Return the [X, Y] coordinate for the center point of the cell that contains the specified text.  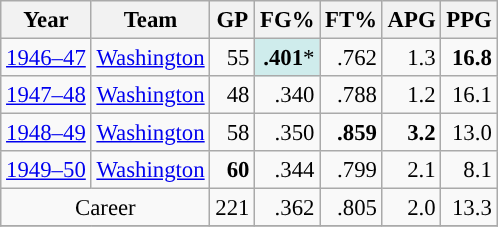
.344 [288, 170]
1949–50 [46, 170]
3.2 [412, 133]
.805 [352, 208]
Team [150, 20]
1.3 [412, 58]
1947–48 [46, 95]
13.3 [469, 208]
2.1 [412, 170]
GP [232, 20]
55 [232, 58]
Career [106, 208]
.762 [352, 58]
Year [46, 20]
16.8 [469, 58]
1946–47 [46, 58]
FT% [352, 20]
13.0 [469, 133]
.799 [352, 170]
PPG [469, 20]
.401* [288, 58]
.362 [288, 208]
60 [232, 170]
8.1 [469, 170]
.350 [288, 133]
1948–49 [46, 133]
58 [232, 133]
.788 [352, 95]
221 [232, 208]
.859 [352, 133]
.340 [288, 95]
48 [232, 95]
1.2 [412, 95]
2.0 [412, 208]
16.1 [469, 95]
FG% [288, 20]
APG [412, 20]
